Scan for the cell matching the given text and deliver its [x, y] coordinate at center. 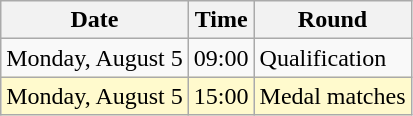
09:00 [221, 58]
Qualification [332, 58]
Date [95, 20]
Time [221, 20]
15:00 [221, 96]
Round [332, 20]
Medal matches [332, 96]
